From the cell containing the given text, extract its center point as [x, y] coordinate. 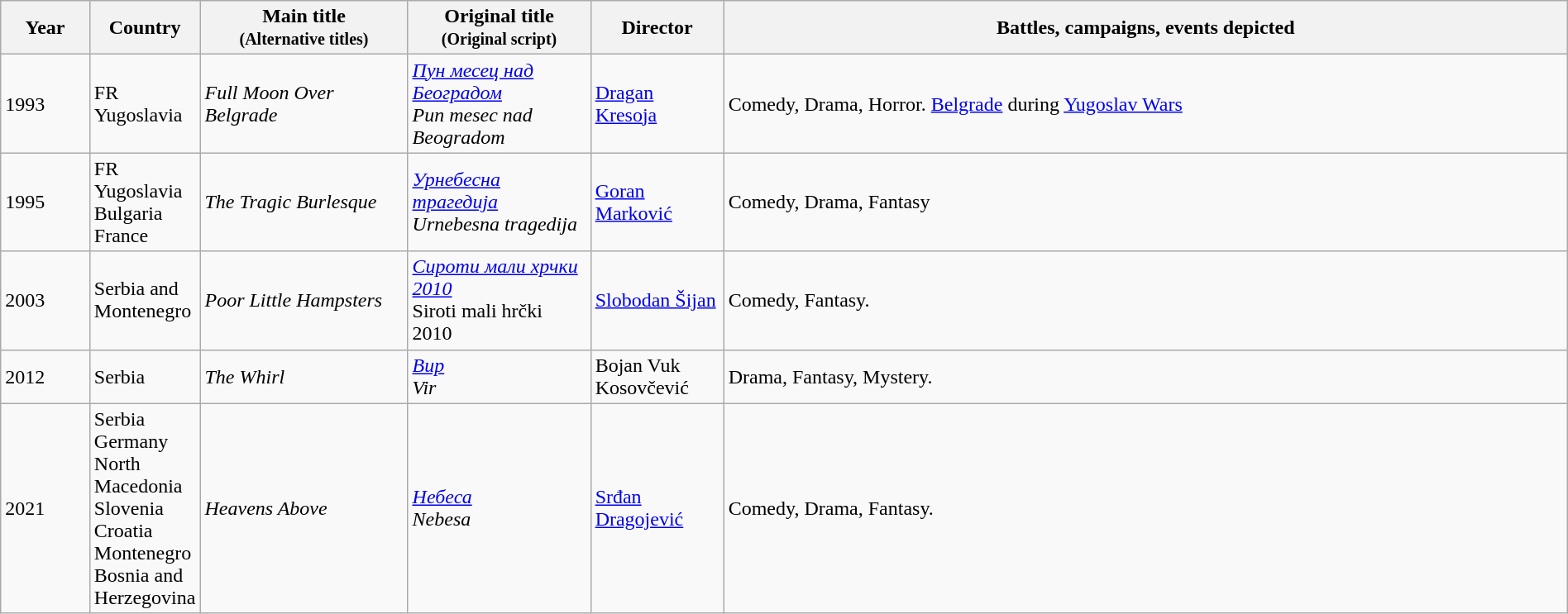
Full Moon Over Belgrade [304, 104]
Dragan Kresoja [657, 104]
Battles, campaigns, events depicted [1145, 28]
Comedy, Drama, Fantasy [1145, 202]
Comedy, Drama, Horror. Belgrade during Yugoslav Wars [1145, 104]
Country [145, 28]
Original title(Original script) [500, 28]
Serbia [145, 377]
НебесаNebesa [500, 508]
The Tragic Burlesque [304, 202]
Goran Marković [657, 202]
Main title(Alternative titles) [304, 28]
Bojan Vuk Kosovčević [657, 377]
Heavens Above [304, 508]
The Whirl [304, 377]
Урнебесна трагедијаUrnebesna tragedija [500, 202]
Srđan Dragojević [657, 508]
Comedy, Fantasy. [1145, 301]
FR Yugoslavia [145, 104]
1993 [45, 104]
Slobodan Šijan [657, 301]
Comedy, Drama, Fantasy. [1145, 508]
SerbiaGermanyNorth MacedoniaSloveniaCroatiaMontenegroBosnia and Herzegovina [145, 508]
Director [657, 28]
Drama, Fantasy, Mystery. [1145, 377]
Year [45, 28]
1995 [45, 202]
2003 [45, 301]
FR YugoslaviaBulgariaFrance [145, 202]
Пун месец над БеоградомPun mesec nad Beogradom [500, 104]
2012 [45, 377]
Poor Little Hampsters [304, 301]
Serbia and Montenegro [145, 301]
Сироти мали хрчки 2010Siroti mali hrčki 2010 [500, 301]
2021 [45, 508]
ВирVir [500, 377]
